Find where the given text appears and provide that cell's center as [X, Y] coordinate. 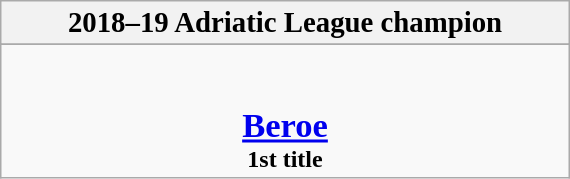
2018–19 Adriatic League champion [284, 23]
Beroe 1st title [284, 112]
